Provide the [x, y] coordinate of the cell's center where the given text is located.  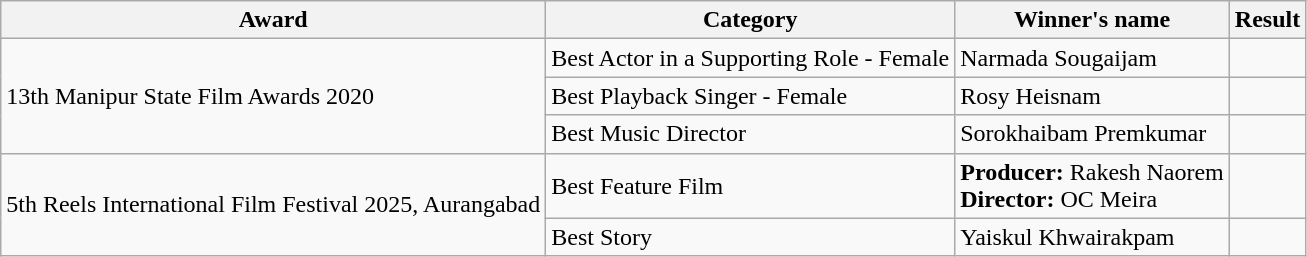
Category [750, 20]
Result [1267, 20]
Award [274, 20]
Yaiskul Khwairakpam [1092, 237]
Best Story [750, 237]
Rosy Heisnam [1092, 96]
Best Feature Film [750, 186]
13th Manipur State Film Awards 2020 [274, 96]
Best Playback Singer - Female [750, 96]
5th Reels International Film Festival 2025, Aurangabad [274, 204]
Winner's name [1092, 20]
Best Actor in a Supporting Role - Female [750, 58]
Sorokhaibam Premkumar [1092, 134]
Producer: Rakesh NaoremDirector: OC Meira [1092, 186]
Narmada Sougaijam [1092, 58]
Best Music Director [750, 134]
